Identify which cell holds the provided text, then report its (X, Y) central coordinate. 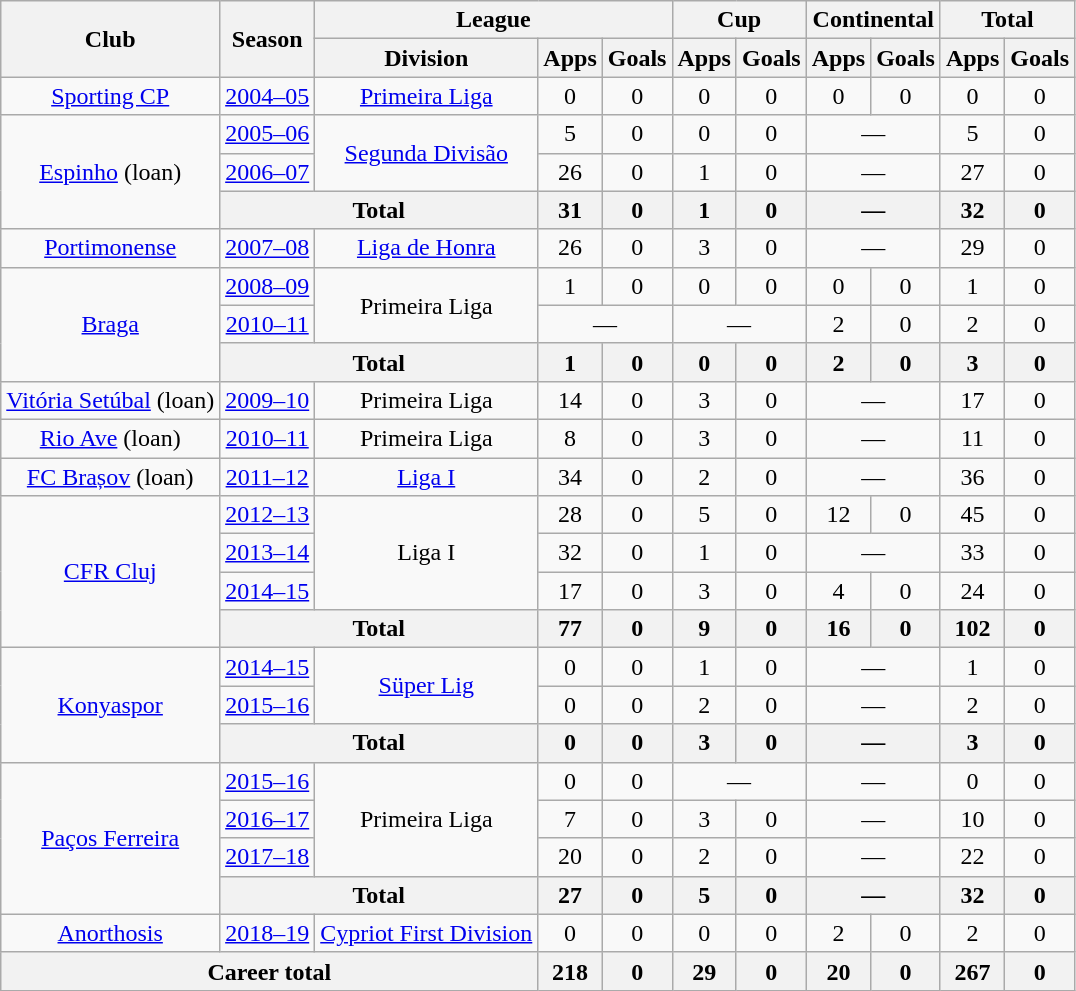
Süper Lig (426, 686)
31 (570, 210)
28 (570, 515)
33 (972, 553)
Vitória Setúbal (loan) (110, 400)
Paços Ferreira (110, 838)
2004–05 (268, 96)
2008–09 (268, 286)
Cypriot First Division (426, 933)
267 (972, 971)
36 (972, 477)
Anorthosis (110, 933)
Braga (110, 324)
45 (972, 515)
11 (972, 438)
2016–17 (268, 819)
CFR Cluj (110, 572)
2013–14 (268, 553)
2018–19 (268, 933)
2007–08 (268, 248)
FC Brașov (loan) (110, 477)
2017–18 (268, 857)
14 (570, 400)
Portimonense (110, 248)
8 (570, 438)
Liga de Honra (426, 248)
Konyaspor (110, 705)
Cup (739, 20)
Sporting CP (110, 96)
Season (268, 39)
218 (570, 971)
2011–12 (268, 477)
10 (972, 819)
16 (838, 629)
Espinho (loan) (110, 172)
22 (972, 857)
77 (570, 629)
34 (570, 477)
Division (426, 58)
7 (570, 819)
2005–06 (268, 134)
12 (838, 515)
2012–13 (268, 515)
2006–07 (268, 172)
Career total (270, 971)
24 (972, 591)
League (494, 20)
2009–10 (268, 400)
9 (704, 629)
Continental (873, 20)
102 (972, 629)
Club (110, 39)
Segunda Divisão (426, 153)
4 (838, 591)
Rio Ave (loan) (110, 438)
